Capture the cell that displays the provided text and extract its (x, y) central coordinate. 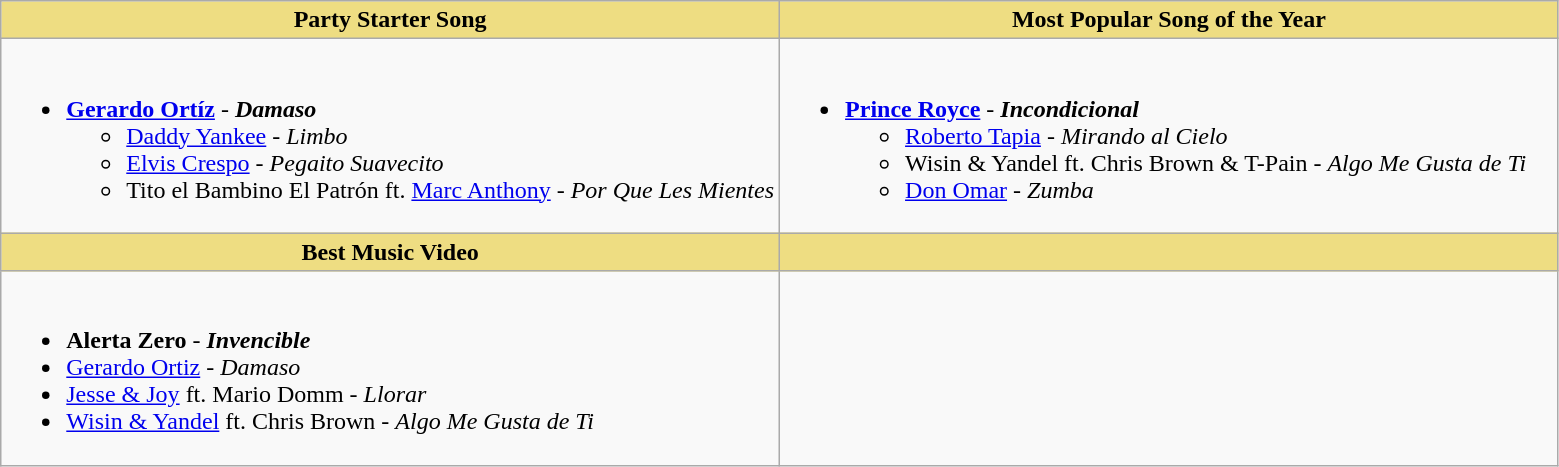
Most Popular Song of the Year (1170, 20)
Prince Royce - IncondicionalRoberto Tapia - Mirando al CieloWisin & Yandel ft. Chris Brown & T-Pain - Algo Me Gusta de TiDon Omar - Zumba (1170, 136)
Alerta Zero - InvencibleGerardo Ortiz - DamasoJesse & Joy ft. Mario Domm - LlorarWisin & Yandel ft. Chris Brown - Algo Me Gusta de Ti (390, 368)
Party Starter Song (390, 20)
Gerardo Ortíz - DamasoDaddy Yankee - LimboElvis Crespo - Pegaito SuavecitoTito el Bambino El Patrón ft. Marc Anthony - Por Que Les Mientes (390, 136)
Best Music Video (390, 252)
